Return the [x, y] coordinate for the center point of the cell that contains the specified text.  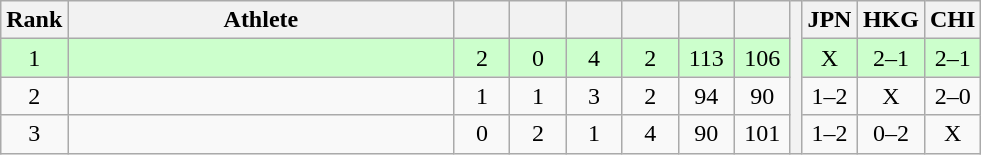
0–2 [890, 134]
2–0 [952, 96]
94 [706, 96]
Athlete [261, 20]
CHI [952, 20]
101 [762, 134]
Rank [34, 20]
113 [706, 58]
106 [762, 58]
HKG [890, 20]
JPN [829, 20]
